Provide the (X, Y) coordinate of the cell's center where the given text is located.  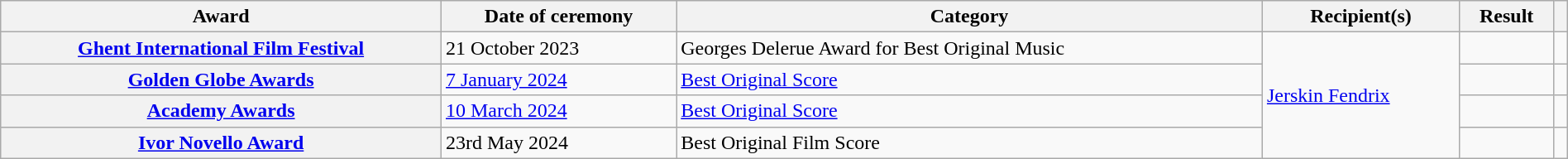
Recipient(s) (1360, 17)
Golden Globe Awards (222, 79)
Ghent International Film Festival (222, 48)
21 October 2023 (558, 48)
Ivor Novello Award (222, 142)
Category (969, 17)
Result (1507, 17)
Award (222, 17)
Georges Delerue Award for Best Original Music (969, 48)
Jerskin Fendrix (1360, 95)
23rd May 2024 (558, 142)
10 March 2024 (558, 111)
Date of ceremony (558, 17)
Academy Awards (222, 111)
7 January 2024 (558, 79)
Best Original Film Score (969, 142)
